Detect which cell encompasses the target text, then output its [x, y] center coordinate. 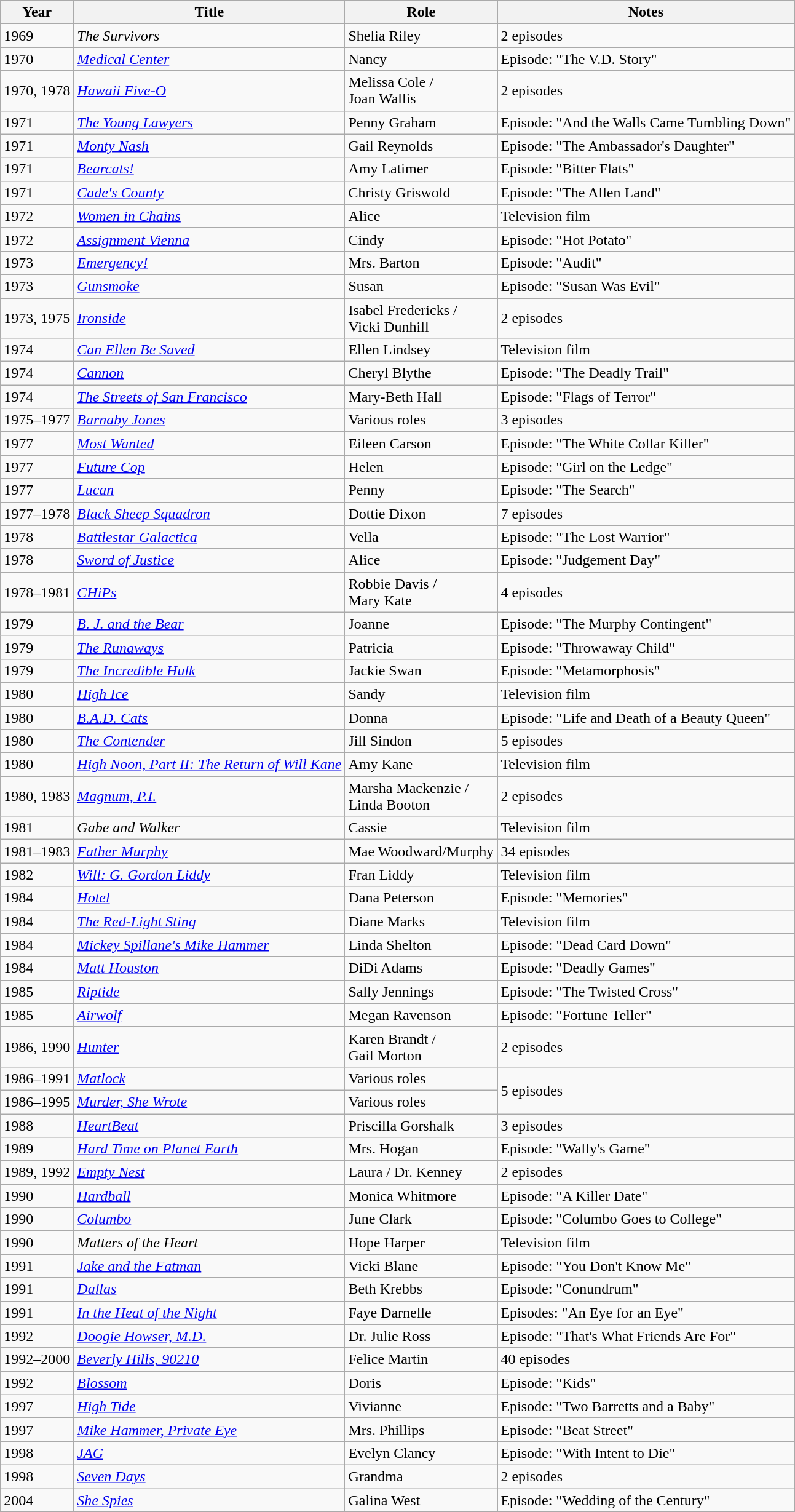
Emergency! [209, 263]
Episode: "Life and Death of a Beauty Queen" [646, 718]
Nancy [421, 59]
Columbo [209, 1219]
Black Sheep Squadron [209, 514]
1975–1977 [37, 420]
Battlestar Galactica [209, 537]
Hunter [209, 1047]
Grandma [421, 1476]
High Noon, Part II: The Return of Will Kane [209, 765]
Episode: "Bitter Flats" [646, 169]
Evelyn Clancy [421, 1453]
Dottie Dixon [421, 514]
The Contender [209, 741]
Episode: "That's What Friends Are For" [646, 1336]
Jake and the Fatman [209, 1266]
Hotel [209, 898]
Cheryl Blythe [421, 373]
Barnaby Jones [209, 420]
Mae Woodward/Murphy [421, 851]
Assignment Vienna [209, 239]
Marsha Mackenzie /Linda Booton [421, 796]
Episode: "And the Walls Came Tumbling Down" [646, 122]
Episode: "Metamorphosis" [646, 670]
1992–2000 [37, 1359]
1977–1978 [37, 514]
The Red-Light Sting [209, 921]
The Incredible Hulk [209, 670]
Linda Shelton [421, 945]
7 episodes [646, 514]
1978–1981 [37, 592]
Hard Time on Planet Earth [209, 1149]
1981 [37, 828]
Episode: "The Ambassador's Daughter" [646, 146]
The Young Lawyers [209, 122]
Ellen Lindsey [421, 350]
Vella [421, 537]
Ironside [209, 317]
Dana Peterson [421, 898]
Episode: "A Killer Date" [646, 1196]
Vivianne [421, 1406]
Felice Martin [421, 1359]
Doris [421, 1383]
DiDi Adams [421, 968]
1989 [37, 1149]
Murder, She Wrote [209, 1102]
Episode: "Flags of Terror" [646, 397]
Dr. Julie Ross [421, 1336]
Magnum, P.I. [209, 796]
Can Ellen Be Saved [209, 350]
The Runaways [209, 647]
Patricia [421, 647]
Episode: "The Murphy Contingent" [646, 624]
Episode: "The V.D. Story" [646, 59]
Episode: "Beat Street" [646, 1430]
1986, 1990 [37, 1047]
Matlock [209, 1078]
Episode: "Dead Card Down" [646, 945]
Lucan [209, 490]
1973, 1975 [37, 317]
High Ice [209, 694]
Blossom [209, 1383]
1986–1991 [37, 1078]
Monty Nash [209, 146]
Episode: "The Allen Land" [646, 193]
Shelia Riley [421, 36]
Priscilla Gorshalk [421, 1125]
1989, 1992 [37, 1172]
Helen [421, 467]
Medical Center [209, 59]
Father Murphy [209, 851]
1988 [37, 1125]
Gabe and Walker [209, 828]
Joanne [421, 624]
1982 [37, 875]
Monica Whitmore [421, 1196]
Future Cop [209, 467]
Title [209, 12]
Megan Ravenson [421, 1015]
June Clark [421, 1219]
Empty Nest [209, 1172]
1981–1983 [37, 851]
Seven Days [209, 1476]
Episode: "With Intent to Die" [646, 1453]
B. J. and the Bear [209, 624]
2004 [37, 1500]
Penny [421, 490]
The Streets of San Francisco [209, 397]
Episode: "Susan Was Evil" [646, 286]
Amy Kane [421, 765]
Karen Brandt /Gail Morton [421, 1047]
Penny Graham [421, 122]
Vicki Blane [421, 1266]
Episode: "Two Barretts and a Baby" [646, 1406]
1986–1995 [37, 1102]
Episode: "You Don't Know Me" [646, 1266]
Cassie [421, 828]
Mrs. Phillips [421, 1430]
40 episodes [646, 1359]
Dallas [209, 1289]
B.A.D. Cats [209, 718]
1970, 1978 [37, 91]
Episode: "Girl on the Ledge" [646, 467]
Year [37, 12]
Episode: "The Twisted Cross" [646, 992]
Jill Sindon [421, 741]
Episode: "Fortune Teller" [646, 1015]
Diane Marks [421, 921]
Amy Latimer [421, 169]
Most Wanted [209, 444]
High Tide [209, 1406]
Mary-Beth Hall [421, 397]
Episode: "Deadly Games" [646, 968]
Matters of the Heart [209, 1243]
Mike Hammer, Private Eye [209, 1430]
Donna [421, 718]
Sally Jennings [421, 992]
Susan [421, 286]
In the Heat of the Night [209, 1313]
Mickey Spillane's Mike Hammer [209, 945]
Riptide [209, 992]
Galina West [421, 1500]
Role [421, 12]
Episode: "Kids" [646, 1383]
Eileen Carson [421, 444]
1980, 1983 [37, 796]
Laura / Dr. Kenney [421, 1172]
Beth Krebbs [421, 1289]
Sandy [421, 694]
Episode: "Hot Potato" [646, 239]
Fran Liddy [421, 875]
Robbie Davis /Mary Kate [421, 592]
Gunsmoke [209, 286]
Airwolf [209, 1015]
Beverly Hills, 90210 [209, 1359]
Episode: "Columbo Goes to College" [646, 1219]
Episode: "Wally's Game" [646, 1149]
Episode: "Conundrum" [646, 1289]
Hope Harper [421, 1243]
HeartBeat [209, 1125]
1969 [37, 36]
JAG [209, 1453]
Faye Darnelle [421, 1313]
Episodes: "An Eye for an Eye" [646, 1313]
Mrs. Hogan [421, 1149]
Christy Griswold [421, 193]
Matt Houston [209, 968]
Episode: "The Lost Warrior" [646, 537]
34 episodes [646, 851]
Episode: "Wedding of the Century" [646, 1500]
Episode: "The Deadly Trail" [646, 373]
Jackie Swan [421, 670]
Hardball [209, 1196]
Women in Chains [209, 216]
4 episodes [646, 592]
Will: G. Gordon Liddy [209, 875]
Cindy [421, 239]
Episode: "The White Collar Killer" [646, 444]
Cannon [209, 373]
Episode: "Memories" [646, 898]
Episode: "Throwaway Child" [646, 647]
Episode: "The Search" [646, 490]
1970 [37, 59]
Hawaii Five-O [209, 91]
Notes [646, 12]
Mrs. Barton [421, 263]
Doogie Howser, M.D. [209, 1336]
Sword of Justice [209, 560]
Bearcats! [209, 169]
She Spies [209, 1500]
The Survivors [209, 36]
Episode: "Audit" [646, 263]
Episode: "Judgement Day" [646, 560]
Gail Reynolds [421, 146]
Melissa Cole /Joan Wallis [421, 91]
Cade's County [209, 193]
Isabel Fredericks /Vicki Dunhill [421, 317]
CHiPs [209, 592]
